Extract the [X, Y] coordinate from the center of the cell holding the provided text.  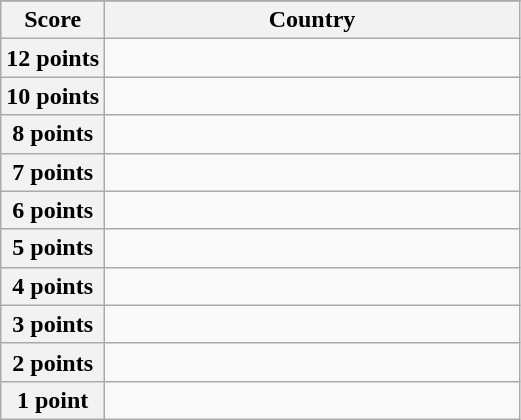
Score [53, 20]
4 points [53, 286]
2 points [53, 362]
1 point [53, 400]
3 points [53, 324]
10 points [53, 96]
5 points [53, 248]
Country [312, 20]
6 points [53, 210]
8 points [53, 134]
7 points [53, 172]
12 points [53, 58]
